Locate the cell with the specified text and output its [X, Y] center coordinate. 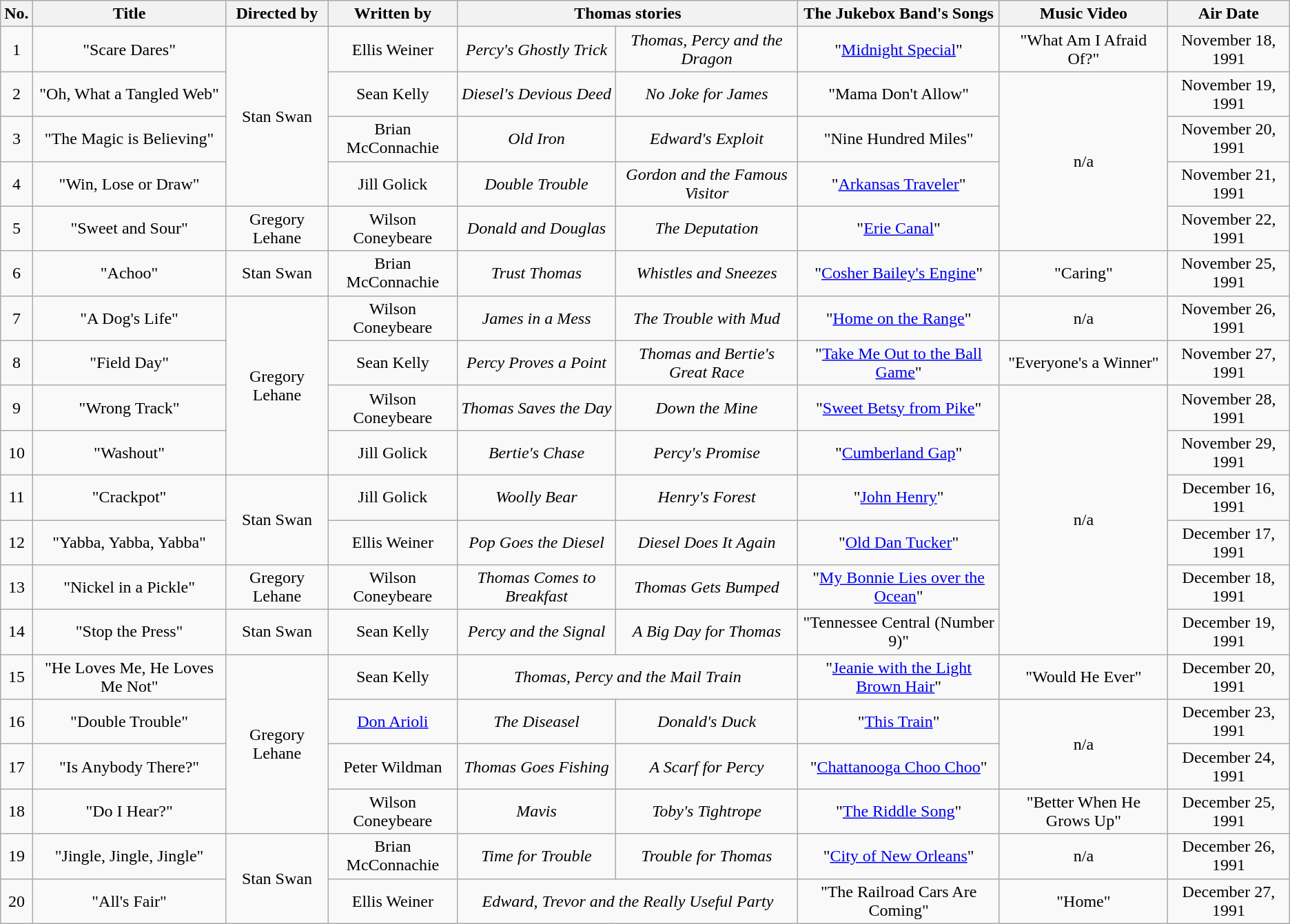
"Sweet and Sour" [130, 229]
Peter Wildman [393, 766]
Time for Trouble [536, 856]
9 [17, 408]
Henry's Forest [707, 497]
Whistles and Sneezes [707, 273]
"Nickel in a Pickle" [130, 587]
"Midnight Special" [899, 50]
"Stop the Press" [130, 633]
10 [17, 452]
Don Arioli [393, 722]
Down the Mine [707, 408]
"Oh, What a Tangled Web" [130, 94]
"Achoo" [130, 273]
"Caring" [1083, 273]
December 19, 1991 [1229, 633]
"Everyone's a Winner" [1083, 362]
"Mama Don't Allow" [899, 94]
"My Bonnie Lies over the Ocean" [899, 587]
"Washout" [130, 452]
"Old Dan Tucker" [899, 542]
Percy's Promise [707, 452]
11 [17, 497]
"Jingle, Jingle, Jingle" [130, 856]
Donald and Douglas [536, 229]
"Home on the Range" [899, 318]
No Joke for James [707, 94]
Title [130, 14]
"Yabba, Yabba, Yabba" [130, 542]
13 [17, 587]
Trouble for Thomas [707, 856]
"The Magic is Believing" [130, 139]
"Would He Ever" [1083, 677]
8 [17, 362]
Mavis [536, 812]
Air Date [1229, 14]
14 [17, 633]
"All's Fair" [130, 901]
15 [17, 677]
"Scare Dares" [130, 50]
16 [17, 722]
December 18, 1991 [1229, 587]
The Deputation [707, 229]
Double Trouble [536, 183]
The Trouble with Mud [707, 318]
November 21, 1991 [1229, 183]
A Big Day for Thomas [707, 633]
December 26, 1991 [1229, 856]
Trust Thomas [536, 273]
"City of New Orleans" [899, 856]
Thomas Saves the Day [536, 408]
"Crackpot" [130, 497]
"Cumberland Gap" [899, 452]
"What Am I Afraid Of?" [1083, 50]
James in a Mess [536, 318]
2 [17, 94]
Donald's Duck [707, 722]
"John Henry" [899, 497]
"This Train" [899, 722]
Woolly Bear [536, 497]
November 25, 1991 [1229, 273]
"Sweet Betsy from Pike" [899, 408]
"Nine Hundred Miles" [899, 139]
Diesel Does It Again [707, 542]
Toby's Tightrope [707, 812]
19 [17, 856]
Thomas, Percy and the Mail Train [628, 677]
No. [17, 14]
Percy's Ghostly Trick [536, 50]
December 27, 1991 [1229, 901]
7 [17, 318]
18 [17, 812]
Percy and the Signal [536, 633]
December 24, 1991 [1229, 766]
Thomas Goes Fishing [536, 766]
Pop Goes the Diesel [536, 542]
Old Iron [536, 139]
November 18, 1991 [1229, 50]
"The Railroad Cars Are Coming" [899, 901]
November 27, 1991 [1229, 362]
The Diseasel [536, 722]
November 22, 1991 [1229, 229]
Directed by [277, 14]
6 [17, 273]
November 28, 1991 [1229, 408]
"Do I Hear?" [130, 812]
Music Video [1083, 14]
Thomas and Bertie's Great Race [707, 362]
Edward, Trevor and the Really Useful Party [628, 901]
Gordon and the Famous Visitor [707, 183]
"Wrong Track" [130, 408]
December 23, 1991 [1229, 722]
4 [17, 183]
"Field Day" [130, 362]
"Better When He Grows Up" [1083, 812]
November 26, 1991 [1229, 318]
"Cosher Bailey's Engine" [899, 273]
The Jukebox Band's Songs [899, 14]
"Erie Canal" [899, 229]
Thomas, Percy and the Dragon [707, 50]
November 29, 1991 [1229, 452]
20 [17, 901]
Bertie's Chase [536, 452]
December 16, 1991 [1229, 497]
"Is Anybody There?" [130, 766]
November 20, 1991 [1229, 139]
November 19, 1991 [1229, 94]
"Take Me Out to the Ball Game" [899, 362]
3 [17, 139]
Edward's Exploit [707, 139]
5 [17, 229]
17 [17, 766]
"Home" [1083, 901]
A Scarf for Percy [707, 766]
Written by [393, 14]
"Chattanooga Choo Choo" [899, 766]
12 [17, 542]
Thomas Comes to Breakfast [536, 587]
December 17, 1991 [1229, 542]
"He Loves Me, He Loves Me Not" [130, 677]
Percy Proves a Point [536, 362]
Diesel's Devious Deed [536, 94]
1 [17, 50]
Thomas Gets Bumped [707, 587]
"The Riddle Song" [899, 812]
"Tennessee Central (Number 9)" [899, 633]
Thomas stories [628, 14]
"Win, Lose or Draw" [130, 183]
December 20, 1991 [1229, 677]
"Jeanie with the Light Brown Hair" [899, 677]
December 25, 1991 [1229, 812]
"Double Trouble" [130, 722]
"A Dog's Life" [130, 318]
"Arkansas Traveler" [899, 183]
